Scan for the cell matching the given text and deliver its (X, Y) coordinate at center. 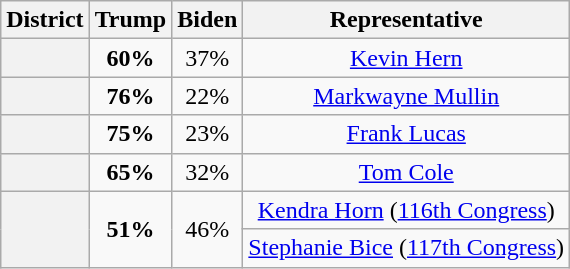
Frank Lucas (406, 134)
Representative (406, 20)
46% (208, 229)
76% (130, 96)
37% (208, 58)
Biden (208, 20)
District (45, 20)
23% (208, 134)
22% (208, 96)
Kendra Horn (116th Congress) (406, 210)
Stephanie Bice (117th Congress) (406, 248)
Trump (130, 20)
Kevin Hern (406, 58)
75% (130, 134)
65% (130, 172)
Tom Cole (406, 172)
32% (208, 172)
Markwayne Mullin (406, 96)
51% (130, 229)
60% (130, 58)
